Scan for the cell matching the given text and deliver its (x, y) coordinate at center. 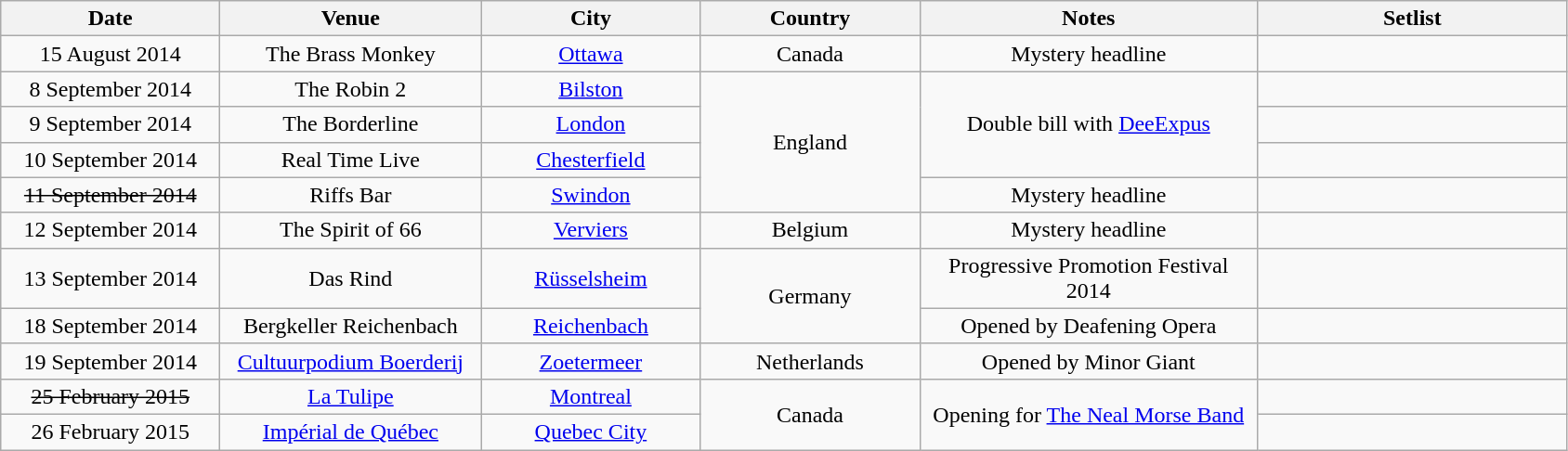
Date (111, 19)
City (591, 19)
10 September 2014 (111, 160)
The Brass Monkey (351, 54)
Riffs Bar (351, 195)
11 September 2014 (111, 195)
The Robin 2 (351, 89)
Venue (351, 19)
The Spirit of 66 (351, 230)
Opened by Deafening Opera (1089, 326)
Country (810, 19)
The Borderline (351, 124)
Germany (810, 295)
Rüsselsheim (591, 278)
Montreal (591, 396)
Swindon (591, 195)
Ottawa (591, 54)
London (591, 124)
Das Rind (351, 278)
13 September 2014 (111, 278)
26 February 2015 (111, 432)
Zoetermeer (591, 361)
Double bill with DeeExpus (1089, 124)
8 September 2014 (111, 89)
Setlist (1413, 19)
Notes (1089, 19)
Bilston (591, 89)
Chesterfield (591, 160)
12 September 2014 (111, 230)
15 August 2014 (111, 54)
18 September 2014 (111, 326)
Real Time Live (351, 160)
England (810, 142)
La Tulipe (351, 396)
Cultuurpodium Boerderij (351, 361)
Progressive Promotion Festival 2014 (1089, 278)
Impérial de Québec (351, 432)
Belgium (810, 230)
Opened by Minor Giant (1089, 361)
Netherlands (810, 361)
19 September 2014 (111, 361)
Quebec City (591, 432)
9 September 2014 (111, 124)
Bergkeller Reichenbach (351, 326)
25 February 2015 (111, 396)
Opening for The Neal Morse Band (1089, 414)
Reichenbach (591, 326)
Verviers (591, 230)
